From the cell containing the given text, extract its center point as [x, y] coordinate. 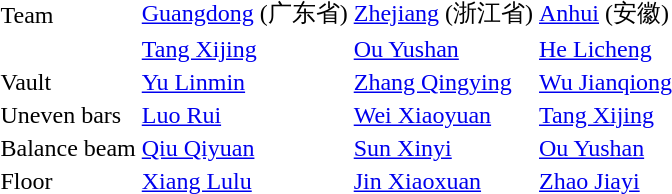
Ou Yushan [443, 49]
Qiu Qiyuan [244, 149]
Yu Linmin [244, 83]
Tang Xijing [244, 49]
Wei Xiaoyuan [443, 115]
Zhang Qingying [443, 83]
Sun Xinyi [443, 149]
Luo Rui [244, 115]
